Find where the given text appears and provide that cell's center as [x, y] coordinate. 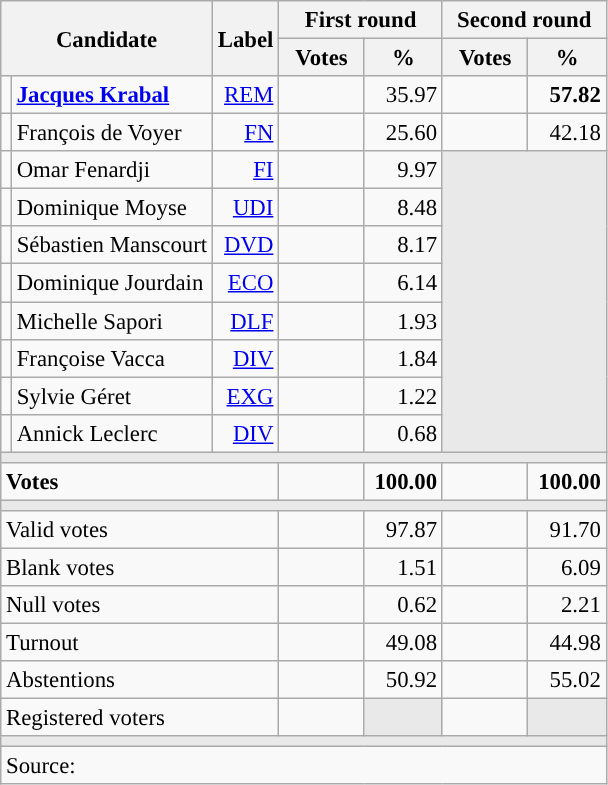
0.62 [403, 605]
Michelle Sapori [112, 321]
1.51 [403, 567]
Sylvie Géret [112, 396]
EXG [245, 396]
DVD [245, 245]
91.70 [567, 530]
44.98 [567, 643]
35.97 [403, 95]
REM [245, 95]
25.60 [403, 133]
Abstentions [140, 680]
Jacques Krabal [112, 95]
Second round [524, 20]
55.02 [567, 680]
Sébastien Manscourt [112, 245]
57.82 [567, 95]
Source: [304, 766]
Françoise Vacca [112, 358]
FI [245, 170]
François de Voyer [112, 133]
ECO [245, 283]
Blank votes [140, 567]
49.08 [403, 643]
Dominique Moyse [112, 208]
Omar Fenardji [112, 170]
1.22 [403, 396]
1.84 [403, 358]
First round [361, 20]
Annick Leclerc [112, 433]
8.48 [403, 208]
Candidate [107, 38]
0.68 [403, 433]
Registered voters [140, 718]
Valid votes [140, 530]
50.92 [403, 680]
FN [245, 133]
1.93 [403, 321]
6.14 [403, 283]
97.87 [403, 530]
Turnout [140, 643]
42.18 [567, 133]
Dominique Jourdain [112, 283]
2.21 [567, 605]
6.09 [567, 567]
8.17 [403, 245]
9.97 [403, 170]
Label [245, 38]
DLF [245, 321]
UDI [245, 208]
Null votes [140, 605]
